Identify which cell holds the provided text, then report its (X, Y) central coordinate. 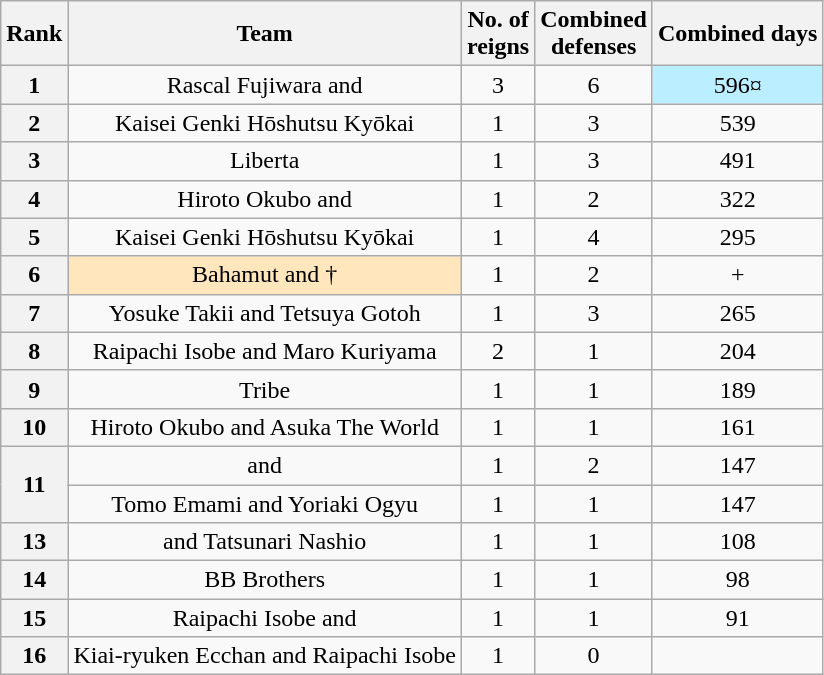
14 (34, 580)
and (265, 465)
13 (34, 542)
491 (737, 161)
BB Brothers (265, 580)
596¤ (737, 85)
Combined days (737, 34)
108 (737, 542)
10 (34, 427)
Tomo Emami and Yoriaki Ogyu (265, 503)
265 (737, 313)
204 (737, 351)
Team (265, 34)
189 (737, 389)
91 (737, 618)
Hiroto Okubo and (265, 199)
11 (34, 484)
295 (737, 237)
No. ofreigns (498, 34)
Raipachi Isobe and (265, 618)
539 (737, 123)
Hiroto Okubo and Asuka The World (265, 427)
8 (34, 351)
0 (594, 656)
16 (34, 656)
5 (34, 237)
15 (34, 618)
9 (34, 389)
Kiai-ryuken Ecchan and Raipachi Isobe (265, 656)
Combineddefenses (594, 34)
+ (737, 275)
98 (737, 580)
7 (34, 313)
161 (737, 427)
Yosuke Takii and Tetsuya Gotoh (265, 313)
322 (737, 199)
Tribe (265, 389)
and Tatsunari Nashio (265, 542)
Rascal Fujiwara and (265, 85)
Liberta (265, 161)
Raipachi Isobe and Maro Kuriyama (265, 351)
Bahamut and † (265, 275)
Rank (34, 34)
